From the cell containing the given text, extract its center point as [X, Y] coordinate. 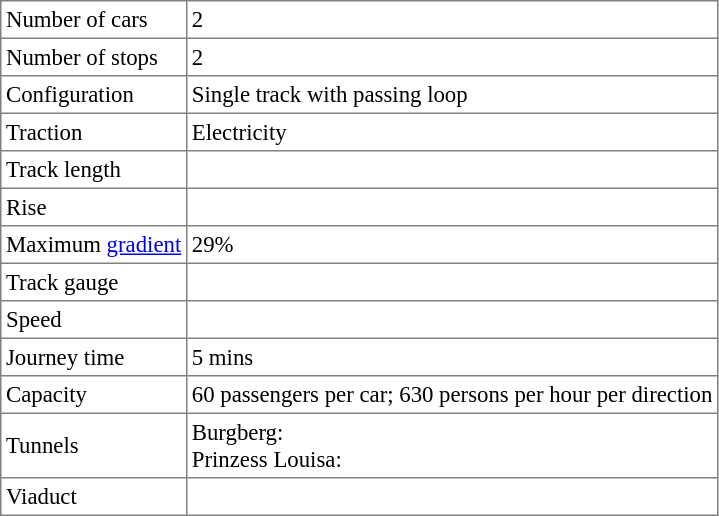
Track length [94, 170]
Journey time [94, 357]
5 mins [452, 357]
Burgberg: Prinzess Louisa: [452, 445]
Viaduct [94, 497]
Tunnels [94, 445]
Track gauge [94, 282]
Configuration [94, 95]
Rise [94, 207]
Electricity [452, 132]
Number of cars [94, 20]
Speed [94, 320]
Maximum gradient [94, 245]
Single track with passing loop [452, 95]
Traction [94, 132]
29% [452, 245]
60 passengers per car; 630 persons per hour per direction [452, 395]
Capacity [94, 395]
Number of stops [94, 57]
